Pinpoint the cell where the given text exists, returning its [x, y] midpoint coordinate. 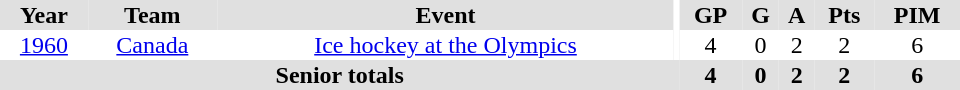
Team [152, 15]
1960 [44, 45]
GP [710, 15]
Pts [844, 15]
PIM [917, 15]
Event [446, 15]
Year [44, 15]
Ice hockey at the Olympics [446, 45]
Senior totals [340, 75]
A [796, 15]
Canada [152, 45]
G [760, 15]
